Find where the given text appears and provide that cell's center as [x, y] coordinate. 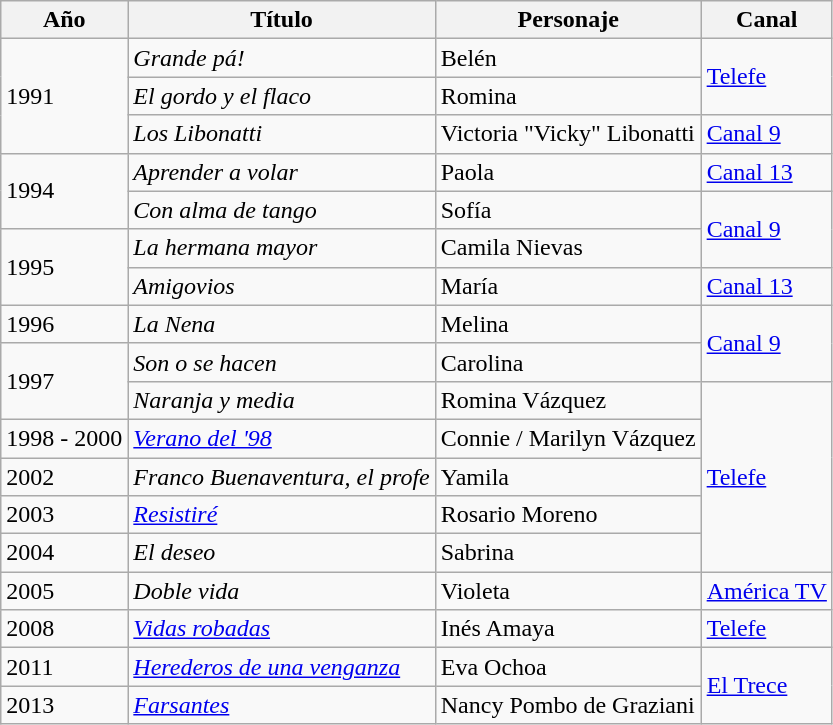
El deseo [282, 553]
Verano del '98 [282, 438]
América TV [766, 591]
Yamila [568, 477]
1995 [64, 267]
1997 [64, 381]
Farsantes [282, 705]
El Trece [766, 686]
2002 [64, 477]
El gordo y el flaco [282, 96]
Romina Vázquez [568, 400]
Con alma de tango [282, 210]
1991 [64, 96]
María [568, 286]
Belén [568, 58]
2005 [64, 591]
Son o se hacen [282, 362]
Herederos de una venganza [282, 667]
Personaje [568, 20]
Nancy Pombo de Graziani [568, 705]
Sabrina [568, 553]
Vidas robadas [282, 629]
2013 [64, 705]
Naranja y media [282, 400]
2004 [64, 553]
Resistiré [282, 515]
La Nena [282, 324]
Rosario Moreno [568, 515]
Romina [568, 96]
Canal [766, 20]
1998 - 2000 [64, 438]
1996 [64, 324]
2003 [64, 515]
Año [64, 20]
2011 [64, 667]
Amigovios [282, 286]
Eva Ochoa [568, 667]
1994 [64, 191]
Los Libonatti [282, 134]
Título [282, 20]
Sofía [568, 210]
Melina [568, 324]
Inés Amaya [568, 629]
Aprender a volar [282, 172]
La hermana mayor [282, 248]
Victoria "Vicky" Libonatti [568, 134]
Paola [568, 172]
Carolina [568, 362]
Camila Nievas [568, 248]
Franco Buenaventura, el profe [282, 477]
Grande pá! [282, 58]
2008 [64, 629]
Doble vida [282, 591]
Connie / Marilyn Vázquez [568, 438]
Violeta [568, 591]
